Determine the [X, Y] coordinate at the center of the cell enclosing the given text.  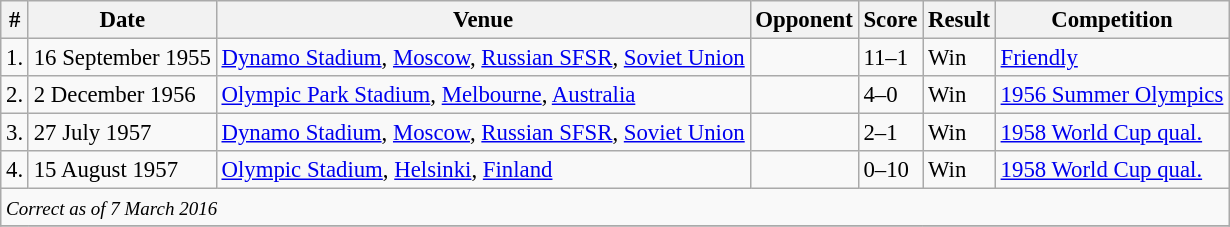
Olympic Park Stadium, Melbourne, Australia [483, 95]
Result [960, 20]
Competition [1112, 20]
# [15, 20]
2 December 1956 [122, 95]
11–1 [890, 58]
Correct as of 7 March 2016 [615, 208]
1956 Summer Olympics [1112, 95]
Olympic Stadium, Helsinki, Finland [483, 170]
Friendly [1112, 58]
1. [15, 58]
Score [890, 20]
4. [15, 170]
15 August 1957 [122, 170]
2–1 [890, 133]
16 September 1955 [122, 58]
2. [15, 95]
27 July 1957 [122, 133]
3. [15, 133]
Date [122, 20]
4–0 [890, 95]
Opponent [804, 20]
0–10 [890, 170]
Venue [483, 20]
